Return (X, Y) of the center of cell containing provided text 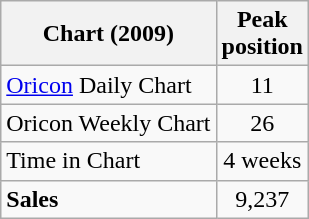
26 (262, 123)
Sales (108, 199)
11 (262, 85)
Peakposition (262, 34)
Oricon Daily Chart (108, 85)
Chart (2009) (108, 34)
4 weeks (262, 161)
9,237 (262, 199)
Time in Chart (108, 161)
Oricon Weekly Chart (108, 123)
